Return the [X, Y] coordinate for the center point of the cell that contains the specified text.  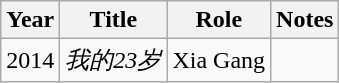
Xia Gang [219, 60]
我的23岁 [114, 60]
Title [114, 20]
Notes [305, 20]
2014 [30, 60]
Year [30, 20]
Role [219, 20]
